Detect which cell encompasses the target text, then output its (x, y) center coordinate. 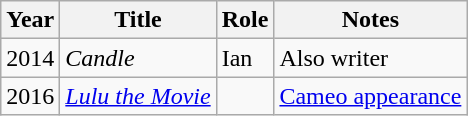
Year (30, 20)
Lulu the Movie (138, 96)
Title (138, 20)
Ian (245, 58)
Notes (370, 20)
Cameo appearance (370, 96)
Candle (138, 58)
Also writer (370, 58)
Role (245, 20)
2016 (30, 96)
2014 (30, 58)
